Pinpoint the cell where the given text exists, returning its [X, Y] midpoint coordinate. 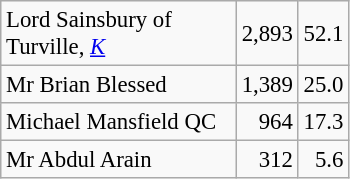
2,893 [267, 34]
Mr Abdul Arain [119, 160]
1,389 [267, 85]
312 [267, 160]
Mr Brian Blessed [119, 85]
964 [267, 122]
Lord Sainsbury of Turville, K [119, 34]
52.1 [323, 34]
5.6 [323, 160]
Michael Mansfield QC [119, 122]
17.3 [323, 122]
25.0 [323, 85]
